Find where the given text appears and provide that cell's center as (X, Y) coordinate. 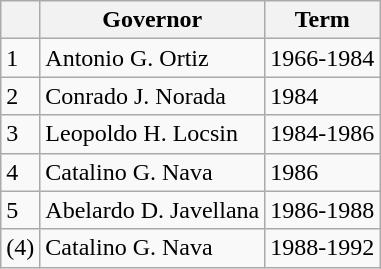
1 (20, 58)
Leopoldo H. Locsin (152, 134)
1986-1988 (322, 210)
3 (20, 134)
Governor (152, 20)
1986 (322, 172)
2 (20, 96)
Antonio G. Ortiz (152, 58)
1966-1984 (322, 58)
Term (322, 20)
(4) (20, 248)
Abelardo D. Javellana (152, 210)
1984-1986 (322, 134)
1988-1992 (322, 248)
4 (20, 172)
5 (20, 210)
Conrado J. Norada (152, 96)
1984 (322, 96)
